Identify which cell holds the provided text, then report its (X, Y) central coordinate. 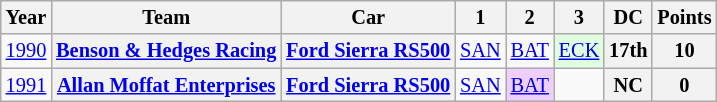
2 (530, 17)
ECK (579, 51)
1990 (26, 51)
17th (628, 51)
Year (26, 17)
Allan Moffat Enterprises (166, 85)
3 (579, 17)
Car (368, 17)
0 (684, 85)
1 (480, 17)
Team (166, 17)
DC (628, 17)
Benson & Hedges Racing (166, 51)
10 (684, 51)
NC (628, 85)
1991 (26, 85)
Points (684, 17)
